Return the [X, Y] coordinate for the center point of the cell that contains the specified text.  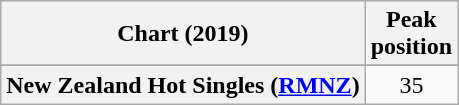
New Zealand Hot Singles (RMNZ) [183, 85]
35 [411, 85]
Chart (2019) [183, 34]
Peakposition [411, 34]
